Capture the cell that displays the provided text and extract its (x, y) central coordinate. 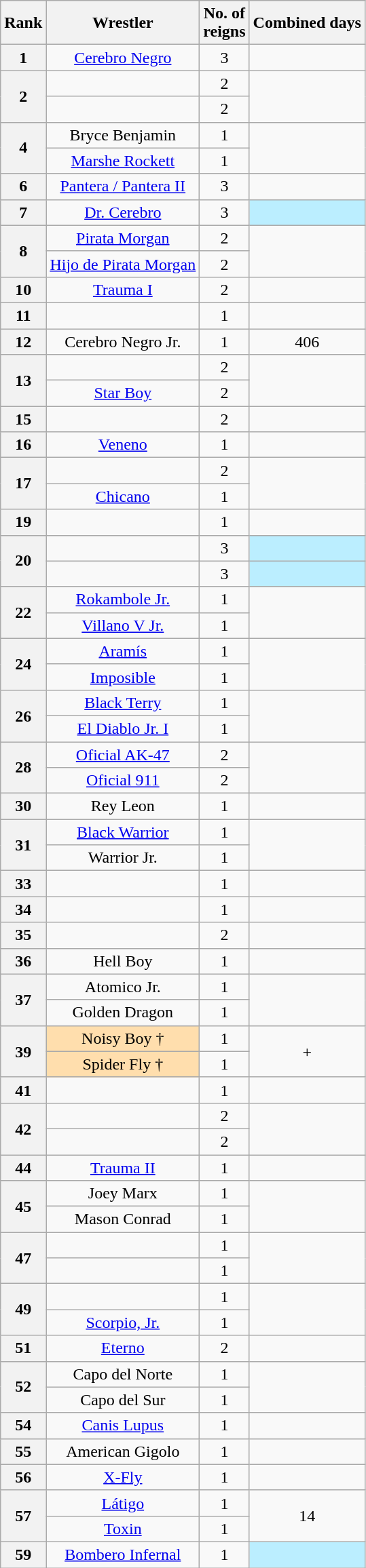
12 (23, 341)
17 (23, 484)
X-Fly (123, 1477)
Dr. Cerebro (123, 212)
33 (23, 884)
Marshe Rockett (123, 161)
28 (23, 768)
59 (23, 1554)
Hijo de Pirata Morgan (123, 264)
20 (23, 561)
Scorpio, Jr. (123, 1322)
56 (23, 1477)
Rank (23, 23)
Wrestler (123, 23)
55 (23, 1451)
49 (23, 1310)
45 (23, 1207)
34 (23, 909)
Toxin (123, 1529)
11 (23, 315)
Rokambole Jr. (123, 600)
Combined days (307, 23)
Oficial AK-47 (123, 755)
Canis Lupus (123, 1426)
Villano V Jr. (123, 625)
31 (23, 845)
22 (23, 612)
6 (23, 187)
Pantera / Pantera II (123, 187)
Cerebro Negro (123, 58)
Capo del Sur (123, 1400)
Chicano (123, 496)
Joey Marx (123, 1194)
42 (23, 1129)
51 (23, 1348)
30 (23, 806)
15 (23, 419)
Black Warrior (123, 832)
Cerebro Negro Jr. (123, 341)
13 (23, 380)
Látigo (123, 1503)
8 (23, 251)
54 (23, 1426)
+ (307, 1051)
Rey Leon (123, 806)
14 (307, 1516)
52 (23, 1387)
44 (23, 1167)
4 (23, 148)
10 (23, 290)
Hell Boy (123, 961)
No. ofreigns (224, 23)
Atomico Jr. (123, 987)
Warrior Jr. (123, 858)
47 (23, 1258)
Veneno (123, 445)
American Gigolo (123, 1451)
24 (23, 664)
Golden Dragon (123, 1013)
Oficial 911 (123, 781)
Eterno (123, 1348)
Trauma II (123, 1167)
Aramís (123, 651)
57 (23, 1516)
Bryce Benjamin (123, 135)
19 (23, 522)
26 (23, 716)
Star Boy (123, 393)
7 (23, 212)
Capo del Norte (123, 1374)
Spider Fly † (123, 1064)
36 (23, 961)
Bombero Infernal (123, 1554)
Black Terry (123, 703)
Noisy Boy † (123, 1038)
El Diablo Jr. I (123, 728)
41 (23, 1090)
Pirata Morgan (123, 238)
Trauma I (123, 290)
39 (23, 1051)
406 (307, 341)
16 (23, 445)
Imposible (123, 677)
35 (23, 935)
Mason Conrad (123, 1219)
37 (23, 1000)
